Return (x, y) of the center of cell containing provided text 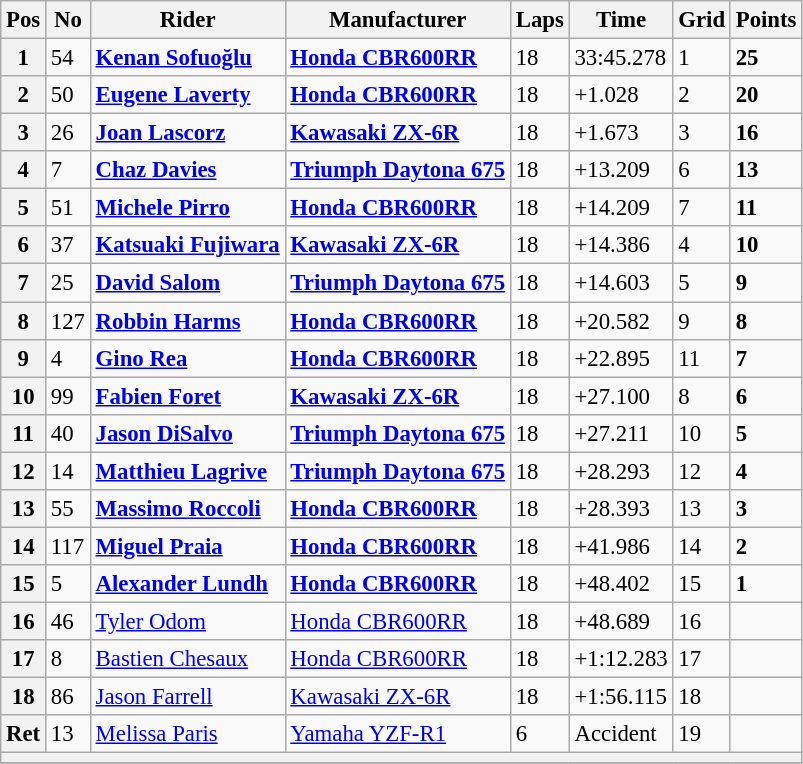
Matthieu Lagrive (188, 471)
Ret (24, 734)
+27.100 (621, 396)
Fabien Foret (188, 396)
117 (68, 546)
+1.028 (621, 95)
Robbin Harms (188, 321)
51 (68, 208)
33:45.278 (621, 58)
+13.209 (621, 170)
99 (68, 396)
Joan Lascorz (188, 133)
55 (68, 509)
Jason DiSalvo (188, 433)
Michele Pirro (188, 208)
Time (621, 20)
Melissa Paris (188, 734)
Miguel Praia (188, 546)
46 (68, 621)
+28.293 (621, 471)
40 (68, 433)
+14.386 (621, 245)
86 (68, 697)
+14.209 (621, 208)
Manufacturer (398, 20)
Yamaha YZF-R1 (398, 734)
Pos (24, 20)
Bastien Chesaux (188, 659)
Gino Rea (188, 358)
Accident (621, 734)
19 (702, 734)
54 (68, 58)
Points (766, 20)
+1:56.115 (621, 697)
+14.603 (621, 283)
+27.211 (621, 433)
Massimo Roccoli (188, 509)
20 (766, 95)
+41.986 (621, 546)
+48.402 (621, 584)
+48.689 (621, 621)
+22.895 (621, 358)
David Salom (188, 283)
26 (68, 133)
+1:12.283 (621, 659)
Grid (702, 20)
Alexander Lundh (188, 584)
Chaz Davies (188, 170)
Kenan Sofuoğlu (188, 58)
Eugene Laverty (188, 95)
Tyler Odom (188, 621)
Jason Farrell (188, 697)
Rider (188, 20)
50 (68, 95)
+20.582 (621, 321)
+28.393 (621, 509)
127 (68, 321)
Laps (540, 20)
Katsuaki Fujiwara (188, 245)
37 (68, 245)
No (68, 20)
+1.673 (621, 133)
